Find where the given text appears and provide that cell's center as (X, Y) coordinate. 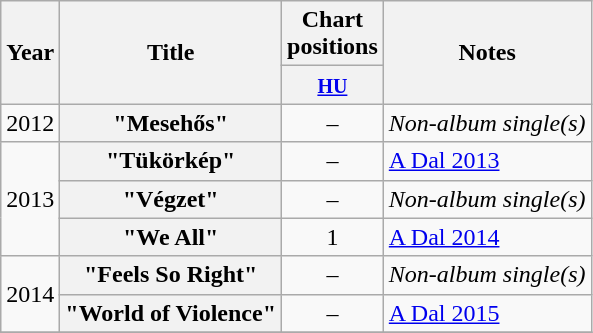
"Végzet" (171, 199)
"World of Violence" (171, 313)
1 (333, 237)
Chart positions (333, 34)
A Dal 2013 (487, 161)
Year (30, 52)
A Dal 2015 (487, 313)
"Tükörkép" (171, 161)
2014 (30, 294)
A Dal 2014 (487, 237)
Title (171, 52)
2013 (30, 199)
2012 (30, 123)
"Mesehős" (171, 123)
Notes (487, 52)
"We All" (171, 237)
HU (333, 85)
"Feels So Right" (171, 275)
